Search for the cell housing the specified text and yield its [x, y] center coordinate. 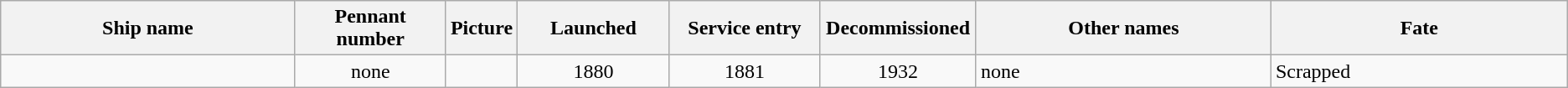
1880 [594, 71]
Pennant number [370, 28]
Decommissioned [898, 28]
1932 [898, 71]
Ship name [147, 28]
Fate [1419, 28]
Other names [1123, 28]
Picture [481, 28]
Scrapped [1419, 71]
Service entry [745, 28]
1881 [745, 71]
Launched [594, 28]
